Detect which cell encompasses the target text, then output its [X, Y] center coordinate. 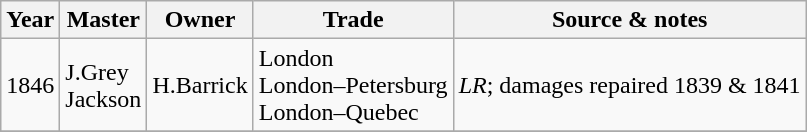
Master [104, 20]
J.GreyJackson [104, 85]
Trade [353, 20]
LondonLondon–PetersburgLondon–Quebec [353, 85]
Year [30, 20]
H.Barrick [200, 85]
Owner [200, 20]
1846 [30, 85]
Source & notes [630, 20]
LR; damages repaired 1839 & 1841 [630, 85]
